Return [X, Y] of the center of cell containing provided text 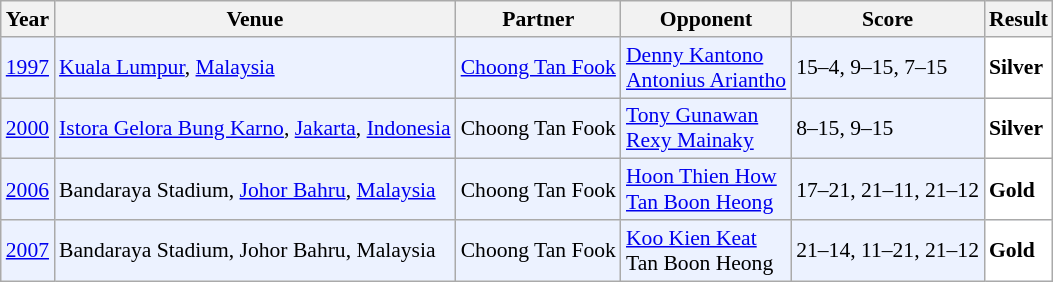
Venue [255, 19]
Istora Gelora Bung Karno, Jakarta, Indonesia [255, 128]
2007 [28, 250]
1997 [28, 68]
17–21, 21–11, 21–12 [888, 190]
Koo Kien Keat Tan Boon Heong [706, 250]
2000 [28, 128]
Partner [538, 19]
Score [888, 19]
Result [1018, 19]
Opponent [706, 19]
Denny Kantono Antonius Ariantho [706, 68]
Year [28, 19]
Hoon Thien How Tan Boon Heong [706, 190]
8–15, 9–15 [888, 128]
2006 [28, 190]
Tony Gunawan Rexy Mainaky [706, 128]
21–14, 11–21, 21–12 [888, 250]
15–4, 9–15, 7–15 [888, 68]
Kuala Lumpur, Malaysia [255, 68]
